Capture the cell that displays the provided text and extract its [x, y] central coordinate. 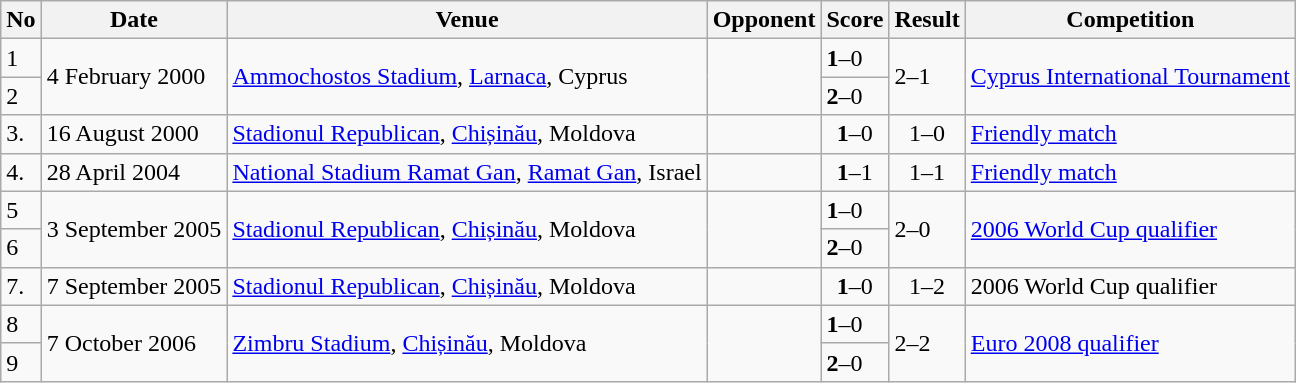
28 April 2004 [134, 172]
Cyprus International Tournament [1130, 77]
Venue [467, 20]
3. [21, 134]
1 [21, 58]
3 September 2005 [134, 229]
2–1 [927, 77]
7. [21, 286]
No [21, 20]
Competition [1130, 20]
Date [134, 20]
Opponent [764, 20]
9 [21, 362]
2–2 [927, 343]
4 February 2000 [134, 77]
8 [21, 324]
4. [21, 172]
Score [855, 20]
Ammochostos Stadium, Larnaca, Cyprus [467, 77]
16 August 2000 [134, 134]
Result [927, 20]
Zimbru Stadium, Chișinău, Moldova [467, 343]
7 October 2006 [134, 343]
Euro 2008 qualifier [1130, 343]
7 September 2005 [134, 286]
5 [21, 210]
1–2 [927, 286]
National Stadium Ramat Gan, Ramat Gan, Israel [467, 172]
6 [21, 248]
2 [21, 96]
